Search for the cell housing the specified text and yield its [X, Y] center coordinate. 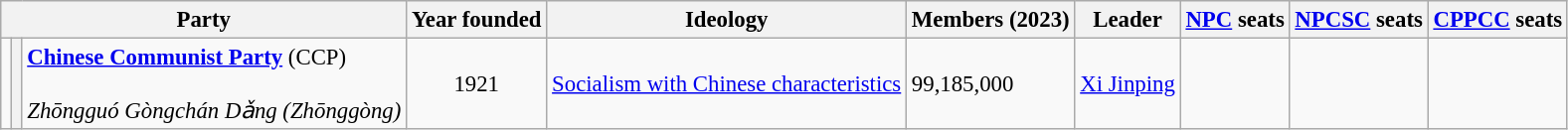
Year founded [477, 20]
Xi Jinping [1128, 84]
Socialism with Chinese characteristics [727, 84]
Party [204, 20]
Ideology [727, 20]
CPPCC seats [1497, 20]
NPCSC seats [1358, 20]
1921 [477, 84]
Leader [1128, 20]
NPC seats [1235, 20]
99,185,000 [990, 84]
Chinese Communist Party (CCP)Zhōngguó Gòngchán Dǎng (Zhōnggòng) [215, 84]
Members (2023) [990, 20]
